Pinpoint the cell where the given text exists, returning its (x, y) midpoint coordinate. 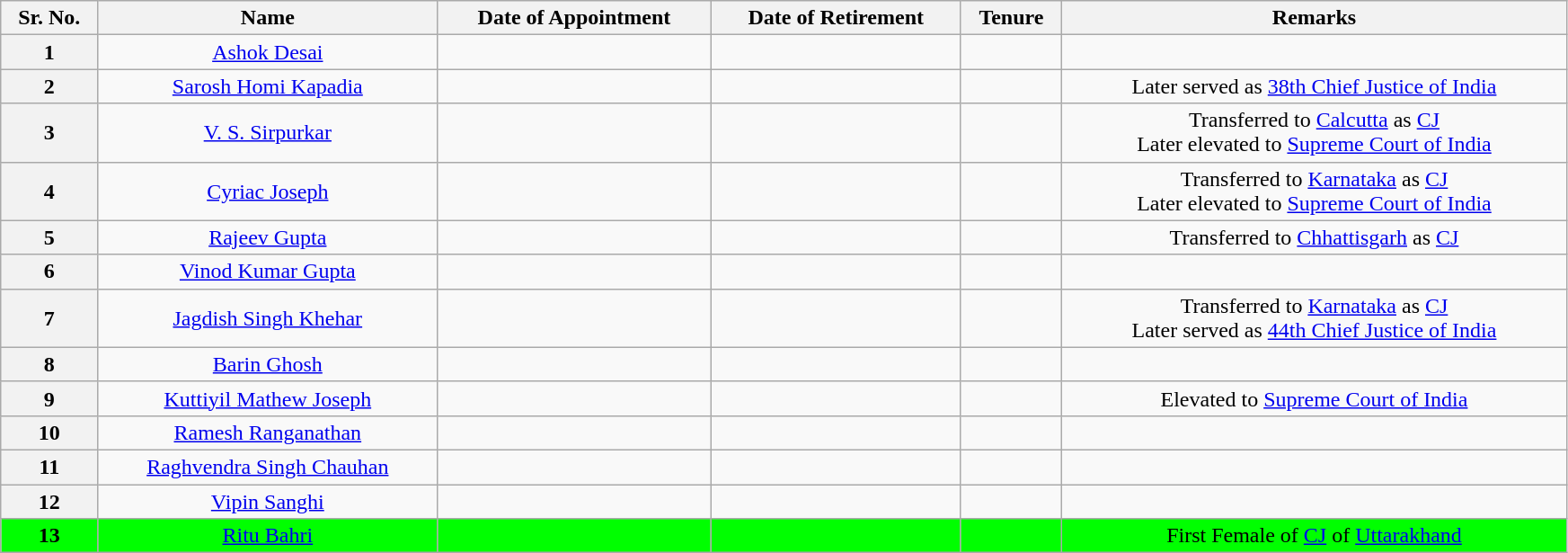
Elevated to Supreme Court of India (1314, 398)
Remarks (1314, 18)
5 (49, 237)
Tenure (1011, 18)
Barin Ghosh (268, 364)
1 (49, 52)
2 (49, 86)
13 (49, 536)
11 (49, 467)
Ritu Bahri (268, 536)
Date of Appointment (574, 18)
3 (49, 133)
7 (49, 318)
12 (49, 501)
Vinod Kumar Gupta (268, 272)
Rajeev Gupta (268, 237)
Date of Retirement (836, 18)
9 (49, 398)
Transferred to Karnataka as CJ Later served as 44th Chief Justice of India (1314, 318)
Raghvendra Singh Chauhan (268, 467)
Later served as 38th Chief Justice of India (1314, 86)
Name (268, 18)
First Female of CJ of Uttarakhand (1314, 536)
Transferred to Chhattisgarh as CJ (1314, 237)
4 (49, 191)
Ramesh Ranganathan (268, 433)
V. S. Sirpurkar (268, 133)
Vipin Sanghi (268, 501)
Transferred to Karnataka as CJ Later elevated to Supreme Court of India (1314, 191)
8 (49, 364)
Sr. No. (49, 18)
Transferred to Calcutta as CJ Later elevated to Supreme Court of India (1314, 133)
6 (49, 272)
Kuttiyil Mathew Joseph (268, 398)
10 (49, 433)
Ashok Desai (268, 52)
Cyriac Joseph (268, 191)
Jagdish Singh Khehar (268, 318)
Sarosh Homi Kapadia (268, 86)
